Provide the [x, y] coordinate of the cell's center where the given text is located.  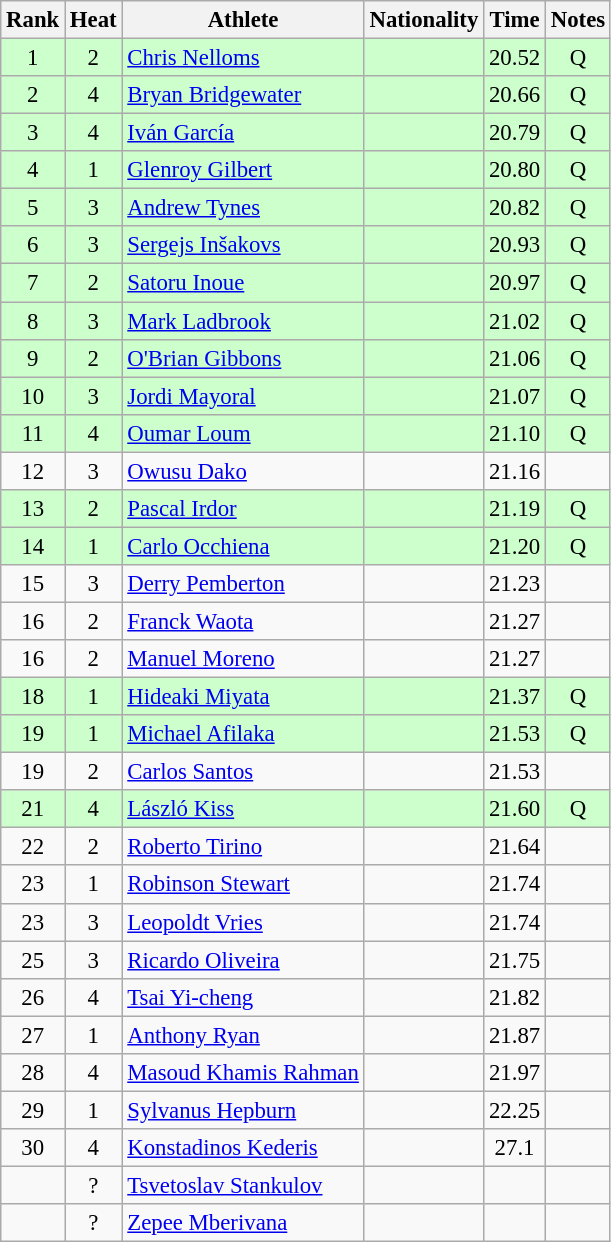
Time [515, 20]
Manuel Moreno [243, 659]
21.20 [515, 546]
20.97 [515, 283]
21.87 [515, 1035]
Hideaki Miyata [243, 697]
21.07 [515, 396]
25 [33, 960]
21.10 [515, 433]
26 [33, 997]
22.25 [515, 1110]
5 [33, 208]
Anthony Ryan [243, 1035]
28 [33, 1073]
Tsvetoslav Stankulov [243, 1185]
21 [33, 809]
22 [33, 847]
6 [33, 245]
Carlo Occhiena [243, 546]
14 [33, 546]
21.75 [515, 960]
Ricardo Oliveira [243, 960]
21.37 [515, 697]
21.06 [515, 358]
20.66 [515, 95]
Mark Ladbrook [243, 321]
Nationality [424, 20]
30 [33, 1148]
21.64 [515, 847]
Roberto Tirino [243, 847]
Jordi Mayoral [243, 396]
20.52 [515, 58]
Sergejs Inšakovs [243, 245]
20.79 [515, 133]
Glenroy Gilbert [243, 170]
10 [33, 396]
Heat [94, 20]
Rank [33, 20]
21.19 [515, 509]
29 [33, 1110]
Leopoldt Vries [243, 922]
Pascal Irdor [243, 509]
Bryan Bridgewater [243, 95]
Michael Afilaka [243, 734]
7 [33, 283]
11 [33, 433]
21.23 [515, 584]
20.80 [515, 170]
13 [33, 509]
21.02 [515, 321]
László Kiss [243, 809]
27 [33, 1035]
20.93 [515, 245]
Sylvanus Hepburn [243, 1110]
Robinson Stewart [243, 885]
Athlete [243, 20]
21.97 [515, 1073]
Satoru Inoue [243, 283]
18 [33, 697]
Andrew Tynes [243, 208]
21.16 [515, 471]
9 [33, 358]
21.60 [515, 809]
Zepee Mberivana [243, 1223]
Notes [578, 20]
15 [33, 584]
Masoud Khamis Rahman [243, 1073]
Owusu Dako [243, 471]
8 [33, 321]
20.82 [515, 208]
Derry Pemberton [243, 584]
O'Brian Gibbons [243, 358]
Konstadinos Kederis [243, 1148]
Chris Nelloms [243, 58]
Franck Waota [243, 621]
Oumar Loum [243, 433]
27.1 [515, 1148]
Iván García [243, 133]
12 [33, 471]
Tsai Yi-cheng [243, 997]
21.82 [515, 997]
Carlos Santos [243, 772]
